Find where the given text appears and provide that cell's center as [x, y] coordinate. 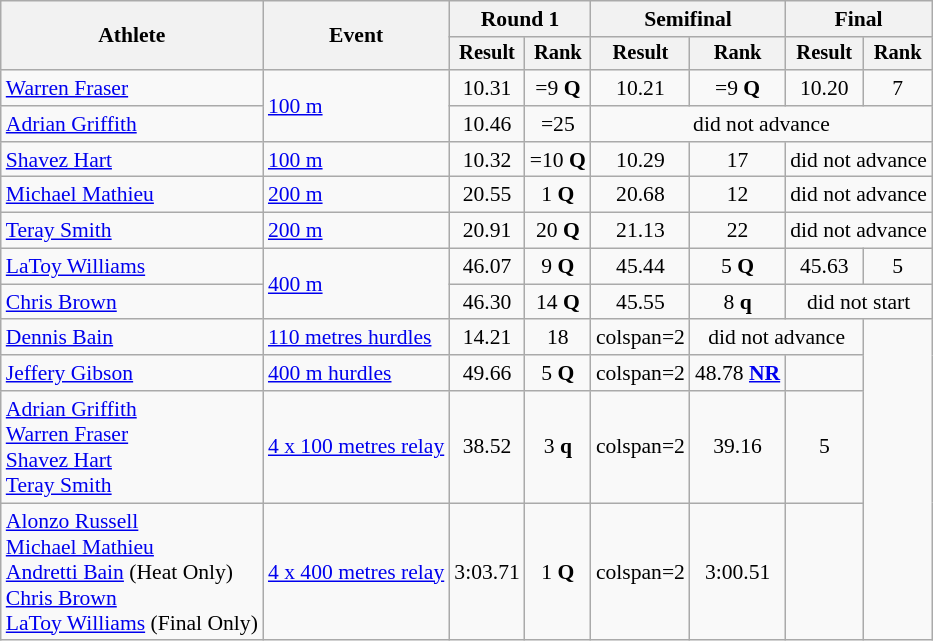
Event [356, 36]
3:00.51 [738, 572]
14.21 [486, 338]
7 [898, 88]
10.20 [824, 88]
10.32 [486, 160]
400 m [356, 284]
4 x 400 metres relay [356, 572]
Round 1 [520, 19]
22 [738, 231]
Adrian GriffithWarren FraserShavez HartTeray Smith [132, 447]
45.44 [640, 267]
21.13 [640, 231]
14 Q [558, 302]
39.16 [738, 447]
10.21 [640, 88]
18 [558, 338]
Adrian Griffith [132, 124]
12 [738, 195]
Jeffery Gibson [132, 373]
45.63 [824, 267]
49.66 [486, 373]
Michael Mathieu [132, 195]
45.55 [640, 302]
10.31 [486, 88]
Warren Fraser [132, 88]
3 q [558, 447]
Dennis Bain [132, 338]
46.30 [486, 302]
Alonzo RussellMichael Mathieu Andretti Bain (Heat Only)Chris Brown LaToy Williams (Final Only) [132, 572]
46.07 [486, 267]
20 Q [558, 231]
Shavez Hart [132, 160]
=25 [558, 124]
400 m hurdles [356, 373]
20.91 [486, 231]
Semifinal [688, 19]
110 metres hurdles [356, 338]
4 x 100 metres relay [356, 447]
Teray Smith [132, 231]
10.29 [640, 160]
LaToy Williams [132, 267]
17 [738, 160]
Final [858, 19]
Athlete [132, 36]
10.46 [486, 124]
9 Q [558, 267]
did not start [858, 302]
Chris Brown [132, 302]
20.68 [640, 195]
38.52 [486, 447]
3:03.71 [486, 572]
20.55 [486, 195]
=10 Q [558, 160]
8 q [738, 302]
48.78 NR [738, 373]
